Locate the cell with the specified text and output its (x, y) center coordinate. 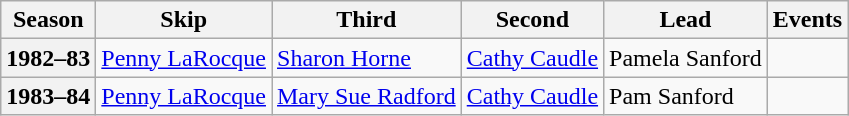
1982–83 (48, 58)
Third (367, 20)
1983–84 (48, 96)
Season (48, 20)
Pamela Sanford (686, 58)
Pam Sanford (686, 96)
Second (532, 20)
Mary Sue Radford (367, 96)
Sharon Horne (367, 58)
Events (807, 20)
Skip (184, 20)
Lead (686, 20)
